Identify which cell holds the provided text, then report its [X, Y] central coordinate. 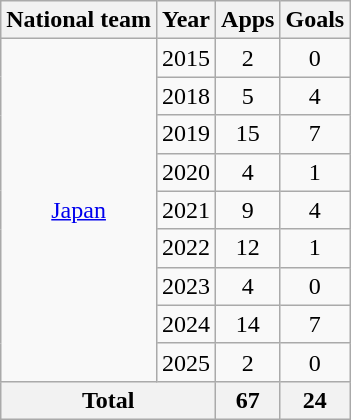
24 [315, 400]
2022 [186, 248]
2018 [186, 96]
2023 [186, 286]
2024 [186, 324]
Japan [79, 210]
12 [248, 248]
67 [248, 400]
15 [248, 134]
14 [248, 324]
Goals [315, 20]
2020 [186, 172]
2021 [186, 210]
Total [108, 400]
2015 [186, 58]
5 [248, 96]
Year [186, 20]
National team [79, 20]
2025 [186, 362]
Apps [248, 20]
9 [248, 210]
2019 [186, 134]
